Extract the (x, y) coordinate from the center of the cell holding the provided text.  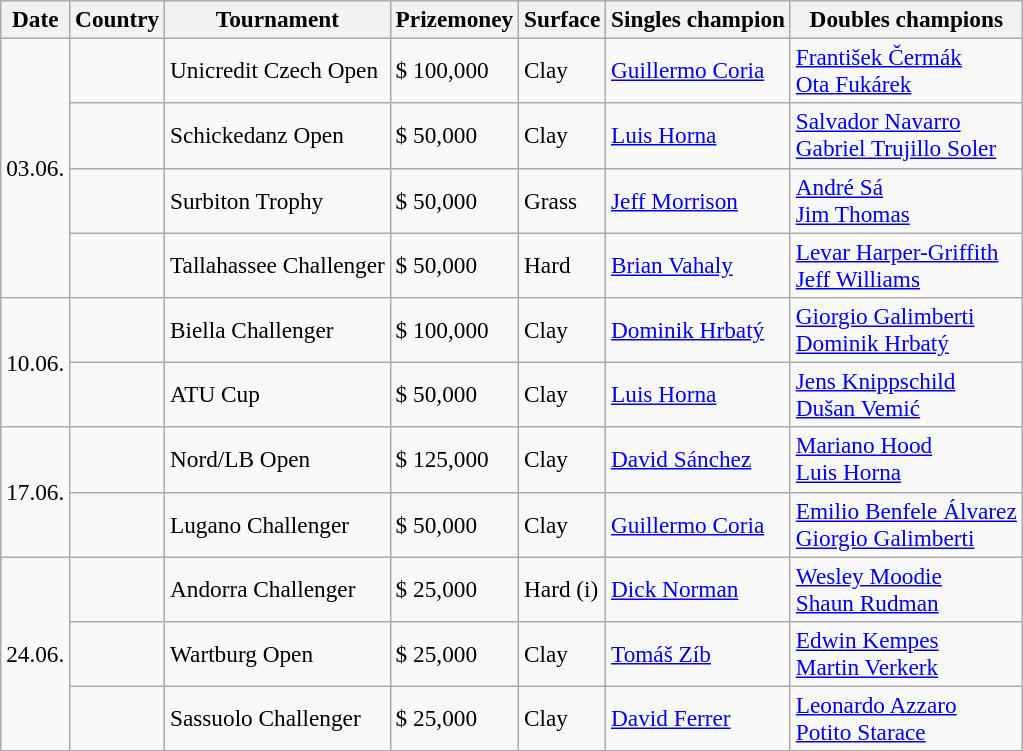
ATU Cup (278, 394)
Brian Vahaly (698, 264)
Nord/LB Open (278, 460)
František Čermák Ota Fukárek (906, 70)
Dick Norman (698, 588)
Emilio Benfele Álvarez Giorgio Galimberti (906, 524)
Giorgio Galimberti Dominik Hrbatý (906, 330)
Schickedanz Open (278, 136)
Salvador Navarro Gabriel Trujillo Soler (906, 136)
Mariano Hood Luis Horna (906, 460)
Unicredit Czech Open (278, 70)
Tallahassee Challenger (278, 264)
Country (118, 19)
Levar Harper-Griffith Jeff Williams (906, 264)
03.06. (36, 168)
Doubles champions (906, 19)
Tomáš Zíb (698, 654)
Wesley Moodie Shaun Rudman (906, 588)
Dominik Hrbatý (698, 330)
Date (36, 19)
$ 125,000 (454, 460)
Wartburg Open (278, 654)
David Sánchez (698, 460)
Hard (i) (562, 588)
Sassuolo Challenger (278, 718)
17.06. (36, 492)
Grass (562, 200)
Lugano Challenger (278, 524)
André Sá Jim Thomas (906, 200)
Prizemoney (454, 19)
Edwin Kempes Martin Verkerk (906, 654)
Jens Knippschild Dušan Vemić (906, 394)
Jeff Morrison (698, 200)
Leonardo Azzaro Potito Starace (906, 718)
Andorra Challenger (278, 588)
Surface (562, 19)
Tournament (278, 19)
Biella Challenger (278, 330)
24.06. (36, 653)
David Ferrer (698, 718)
Surbiton Trophy (278, 200)
10.06. (36, 362)
Singles champion (698, 19)
Hard (562, 264)
